Output the [X, Y] coordinate of the center of the cell containing the given text.  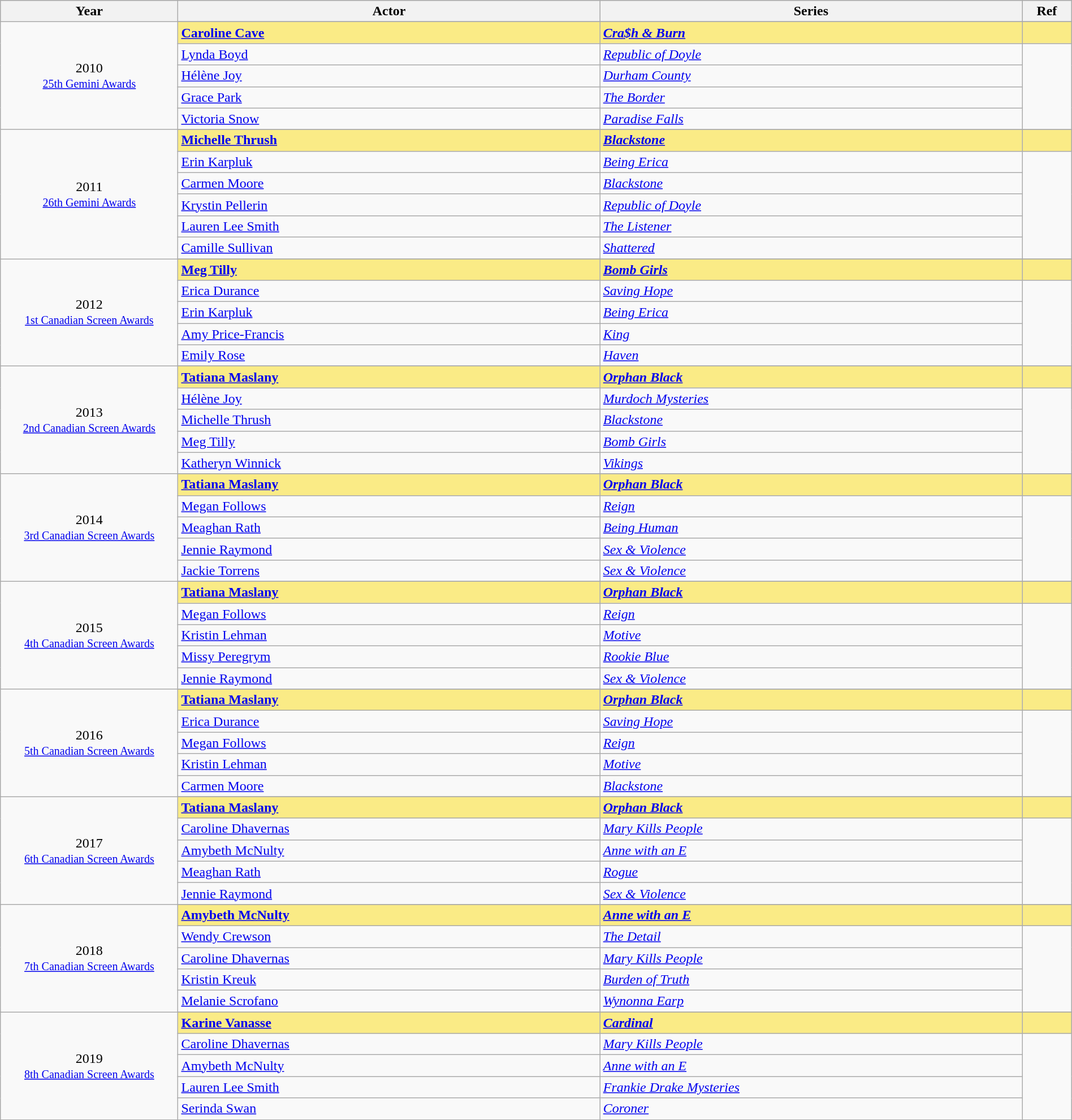
Burden of Truth [811, 980]
2013 2nd Canadian Screen Awards [89, 420]
2014 3rd Canadian Screen Awards [89, 527]
Rogue [811, 872]
Cra$h & Burn [811, 33]
The Border [811, 97]
Cardinal [811, 1023]
Shattered [811, 248]
2012 1st Canadian Screen Awards [89, 313]
Karine Vanasse [389, 1023]
Vikings [811, 463]
Grace Park [389, 97]
2019 8th Canadian Screen Awards [89, 1066]
2017 6th Canadian Screen Awards [89, 850]
Serinda Swan [389, 1109]
Krystin Pellerin [389, 205]
Frankie Drake Mysteries [811, 1087]
Amy Price-Francis [389, 334]
Murdoch Mysteries [811, 399]
2010 25th Gemini Awards [89, 76]
The Detail [811, 936]
Katheryn Winnick [389, 463]
Kristin Kreuk [389, 980]
2018 7th Canadian Screen Awards [89, 958]
Wendy Crewson [389, 936]
Ref [1047, 11]
Jackie Torrens [389, 570]
Caroline Cave [389, 33]
Rookie Blue [811, 657]
Missy Peregrym [389, 657]
Paradise Falls [811, 119]
2016 5th Canadian Screen Awards [89, 743]
Year [89, 11]
Camille Sullivan [389, 248]
Being Human [811, 527]
Haven [811, 356]
King [811, 334]
2011 26th Gemini Awards [89, 194]
Wynonna Earp [811, 1001]
Coroner [811, 1109]
Durham County [811, 76]
Lynda Boyd [389, 54]
2015 4th Canadian Screen Awards [89, 635]
The Listener [811, 226]
Melanie Scrofano [389, 1001]
Victoria Snow [389, 119]
Series [811, 11]
Actor [389, 11]
Emily Rose [389, 356]
